Capture the cell that displays the provided text and extract its (x, y) central coordinate. 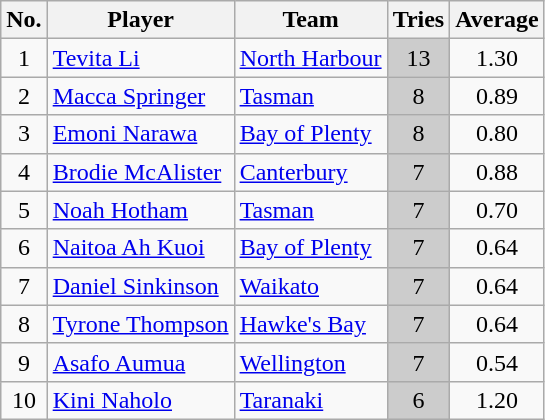
1.20 (498, 400)
Brodie McAlister (140, 172)
Wellington (310, 362)
10 (24, 400)
Tyrone Thompson (140, 324)
4 (24, 172)
Player (140, 20)
1 (24, 58)
Emoni Narawa (140, 134)
Tries (418, 20)
Taranaki (310, 400)
0.89 (498, 96)
2 (24, 96)
Team (310, 20)
Waikato (310, 286)
0.70 (498, 210)
Naitoa Ah Kuoi (140, 248)
0.88 (498, 172)
1.30 (498, 58)
Macca Springer (140, 96)
5 (24, 210)
Canterbury (310, 172)
Average (498, 20)
Daniel Sinkinson (140, 286)
North Harbour (310, 58)
9 (24, 362)
3 (24, 134)
Kini Naholo (140, 400)
Hawke's Bay (310, 324)
Asafo Aumua (140, 362)
13 (418, 58)
No. (24, 20)
Tevita Li (140, 58)
Noah Hotham (140, 210)
0.54 (498, 362)
0.80 (498, 134)
